Return the (X, Y) coordinate for the center point of the cell that contains the specified text.  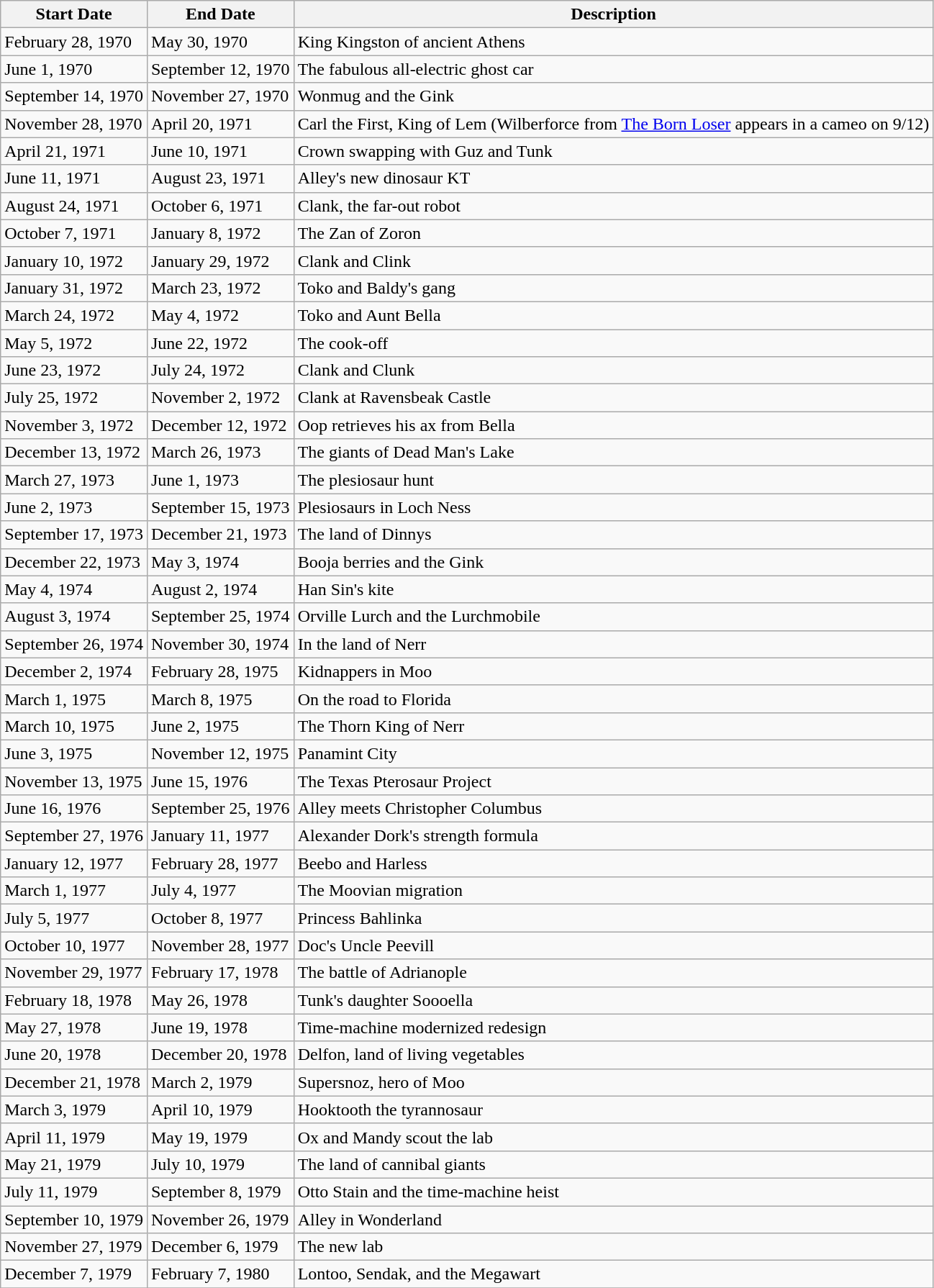
June 1, 1973 (220, 480)
November 27, 1979 (74, 1247)
Start Date (74, 14)
December 21, 1973 (220, 535)
August 24, 1971 (74, 206)
December 21, 1978 (74, 1082)
March 10, 1975 (74, 726)
July 11, 1979 (74, 1192)
August 2, 1974 (220, 589)
April 10, 1979 (220, 1110)
The plesiosaur hunt (613, 480)
March 1, 1977 (74, 891)
March 24, 1972 (74, 315)
Description (613, 14)
The land of Dinnys (613, 535)
The cook-off (613, 343)
Clank and Clink (613, 260)
November 2, 1972 (220, 398)
Alley's new dinosaur KT (613, 178)
October 7, 1971 (74, 233)
The fabulous all-electric ghost car (613, 69)
June 1, 1970 (74, 69)
Beebo and Harless (613, 863)
March 8, 1975 (220, 699)
November 28, 1970 (74, 124)
December 12, 1972 (220, 425)
The Thorn King of Nerr (613, 726)
Toko and Aunt Bella (613, 315)
May 26, 1978 (220, 1000)
November 3, 1972 (74, 425)
June 10, 1971 (220, 151)
April 11, 1979 (74, 1137)
June 15, 1976 (220, 781)
December 22, 1973 (74, 562)
December 7, 1979 (74, 1274)
December 20, 1978 (220, 1055)
June 3, 1975 (74, 753)
September 27, 1976 (74, 836)
January 29, 1972 (220, 260)
July 10, 1979 (220, 1164)
King Kingston of ancient Athens (613, 42)
September 15, 1973 (220, 507)
February 17, 1978 (220, 973)
February 18, 1978 (74, 1000)
June 23, 1972 (74, 371)
March 2, 1979 (220, 1082)
Doc's Uncle Peevill (613, 945)
May 21, 1979 (74, 1164)
The giants of Dead Man's Lake (613, 453)
Oop retrieves his ax from Bella (613, 425)
Crown swapping with Guz and Tunk (613, 151)
September 25, 1976 (220, 809)
September 10, 1979 (74, 1220)
May 5, 1972 (74, 343)
In the land of Nerr (613, 644)
September 26, 1974 (74, 644)
June 19, 1978 (220, 1028)
May 4, 1972 (220, 315)
June 22, 1972 (220, 343)
April 20, 1971 (220, 124)
January 8, 1972 (220, 233)
August 3, 1974 (74, 617)
January 10, 1972 (74, 260)
April 21, 1971 (74, 151)
Orville Lurch and the Lurchmobile (613, 617)
March 27, 1973 (74, 480)
The new lab (613, 1247)
October 10, 1977 (74, 945)
November 26, 1979 (220, 1220)
Tunk's daughter Soooella (613, 1000)
On the road to Florida (613, 699)
Panamint City (613, 753)
November 12, 1975 (220, 753)
March 26, 1973 (220, 453)
Clank, the far-out robot (613, 206)
July 5, 1977 (74, 918)
July 25, 1972 (74, 398)
July 4, 1977 (220, 891)
Booja berries and the Gink (613, 562)
Han Sin's kite (613, 589)
Clank at Ravensbeak Castle (613, 398)
Alley in Wonderland (613, 1220)
Plesiosaurs in Loch Ness (613, 507)
Time-machine modernized redesign (613, 1028)
May 27, 1978 (74, 1028)
February 28, 1977 (220, 863)
June 2, 1975 (220, 726)
March 23, 1972 (220, 288)
Delfon, land of living vegetables (613, 1055)
December 2, 1974 (74, 671)
May 19, 1979 (220, 1137)
October 6, 1971 (220, 206)
November 27, 1970 (220, 96)
December 6, 1979 (220, 1247)
The Zan of Zoron (613, 233)
February 7, 1980 (220, 1274)
June 11, 1971 (74, 178)
Kidnappers in Moo (613, 671)
February 28, 1975 (220, 671)
May 30, 1970 (220, 42)
January 12, 1977 (74, 863)
September 17, 1973 (74, 535)
September 14, 1970 (74, 96)
November 13, 1975 (74, 781)
Hooktooth the tyrannosaur (613, 1110)
November 28, 1977 (220, 945)
September 25, 1974 (220, 617)
September 8, 1979 (220, 1192)
August 23, 1971 (220, 178)
Alexander Dork's strength formula (613, 836)
March 3, 1979 (74, 1110)
November 30, 1974 (220, 644)
Clank and Clunk (613, 371)
Wonmug and the Gink (613, 96)
February 28, 1970 (74, 42)
The Texas Pterosaur Project (613, 781)
Alley meets Christopher Columbus (613, 809)
The land of cannibal giants (613, 1164)
Toko and Baldy's gang (613, 288)
July 24, 1972 (220, 371)
January 11, 1977 (220, 836)
Princess Bahlinka (613, 918)
June 20, 1978 (74, 1055)
November 29, 1977 (74, 973)
Lontoo, Sendak, and the Megawart (613, 1274)
Supersnoz, hero of Moo (613, 1082)
June 2, 1973 (74, 507)
Carl the First, King of Lem (Wilberforce from The Born Loser appears in a cameo on 9/12) (613, 124)
Ox and Mandy scout the lab (613, 1137)
Otto Stain and the time-machine heist (613, 1192)
December 13, 1972 (74, 453)
September 12, 1970 (220, 69)
October 8, 1977 (220, 918)
June 16, 1976 (74, 809)
May 3, 1974 (220, 562)
March 1, 1975 (74, 699)
End Date (220, 14)
January 31, 1972 (74, 288)
The Moovian migration (613, 891)
May 4, 1974 (74, 589)
The battle of Adrianople (613, 973)
